Find where the given text appears and provide that cell's center as [X, Y] coordinate. 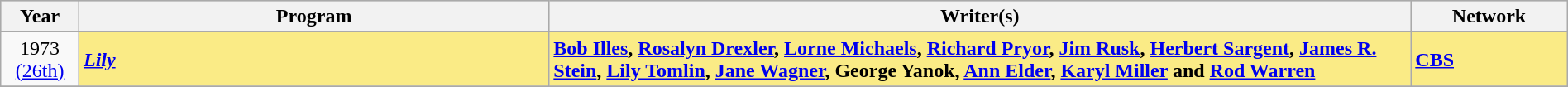
Network [1489, 17]
Lily [313, 60]
Program [313, 17]
Writer(s) [980, 17]
Year [40, 17]
1973(26th) [40, 60]
CBS [1489, 60]
